Search for the cell housing the specified text and yield its [x, y] center coordinate. 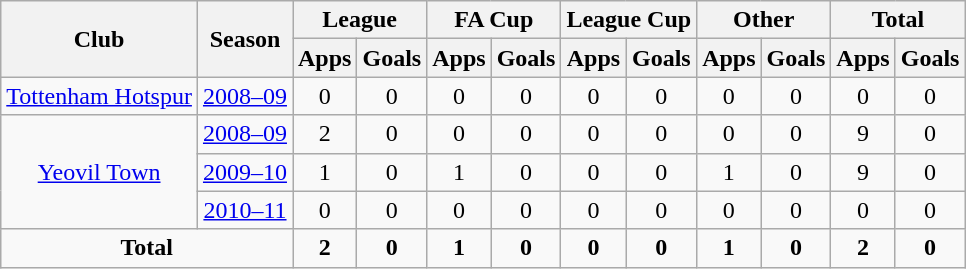
Tottenham Hotspur [100, 96]
League [359, 20]
Season [244, 39]
Club [100, 39]
Other [764, 20]
2009–10 [244, 172]
League Cup [629, 20]
Yeovil Town [100, 172]
FA Cup [494, 20]
2010–11 [244, 210]
